Identify which cell holds the provided text, then report its (X, Y) central coordinate. 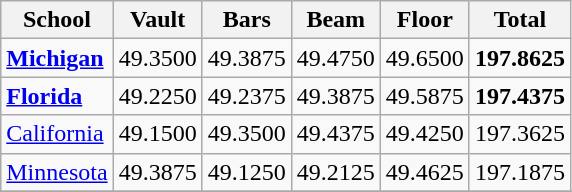
Total (520, 20)
California (57, 134)
49.4625 (424, 172)
Floor (424, 20)
197.4375 (520, 96)
49.4250 (424, 134)
Bars (246, 20)
49.6500 (424, 58)
Beam (336, 20)
49.5875 (424, 96)
49.4750 (336, 58)
197.1875 (520, 172)
Minnesota (57, 172)
49.1500 (158, 134)
Vault (158, 20)
49.2250 (158, 96)
Florida (57, 96)
49.2125 (336, 172)
49.1250 (246, 172)
49.2375 (246, 96)
49.4375 (336, 134)
Michigan (57, 58)
197.8625 (520, 58)
197.3625 (520, 134)
School (57, 20)
